Pinpoint the cell where the given text exists, returning its [x, y] midpoint coordinate. 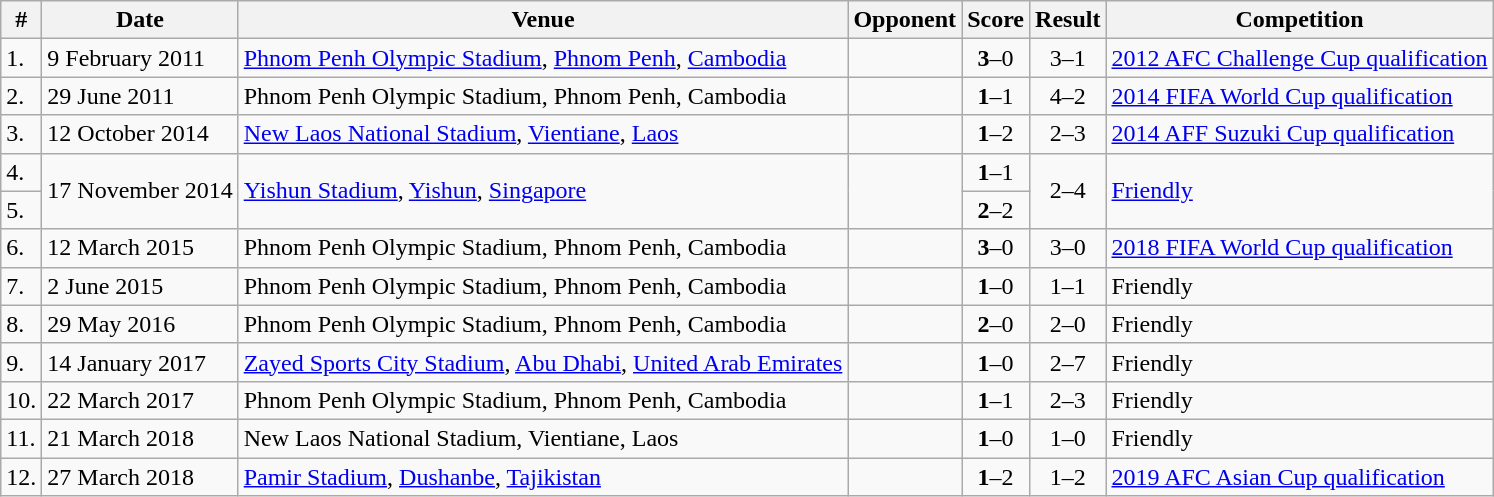
# [22, 20]
10. [22, 400]
6. [22, 248]
17 November 2014 [140, 191]
21 March 2018 [140, 438]
2–4 [1068, 191]
Yishun Stadium, Yishun, Singapore [543, 191]
Score [996, 20]
9 February 2011 [140, 58]
2014 AFF Suzuki Cup qualification [1300, 134]
2 June 2015 [140, 286]
7. [22, 286]
3. [22, 134]
12 October 2014 [140, 134]
Date [140, 20]
29 June 2011 [140, 96]
2018 FIFA World Cup qualification [1300, 248]
Venue [543, 20]
8. [22, 324]
2012 AFC Challenge Cup qualification [1300, 58]
Competition [1300, 20]
14 January 2017 [140, 362]
4–2 [1068, 96]
Result [1068, 20]
22 March 2017 [140, 400]
2. [22, 96]
3–1 [1068, 58]
2014 FIFA World Cup qualification [1300, 96]
12. [22, 477]
5. [22, 210]
29 May 2016 [140, 324]
2019 AFC Asian Cup qualification [1300, 477]
1. [22, 58]
12 March 2015 [140, 248]
11. [22, 438]
Opponent [905, 20]
Pamir Stadium, Dushanbe, Tajikistan [543, 477]
4. [22, 172]
27 March 2018 [140, 477]
2–2 [996, 210]
9. [22, 362]
2–7 [1068, 362]
Zayed Sports City Stadium, Abu Dhabi, United Arab Emirates [543, 362]
